For the text-containing cell, return its midpoint in [X, Y] coordinate format. 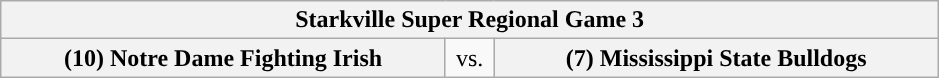
(10) Notre Dame Fighting Irish [224, 58]
vs. [470, 58]
Starkville Super Regional Game 3 [470, 20]
(7) Mississippi State Bulldogs [716, 58]
